Return [x, y] of the center of cell containing provided text 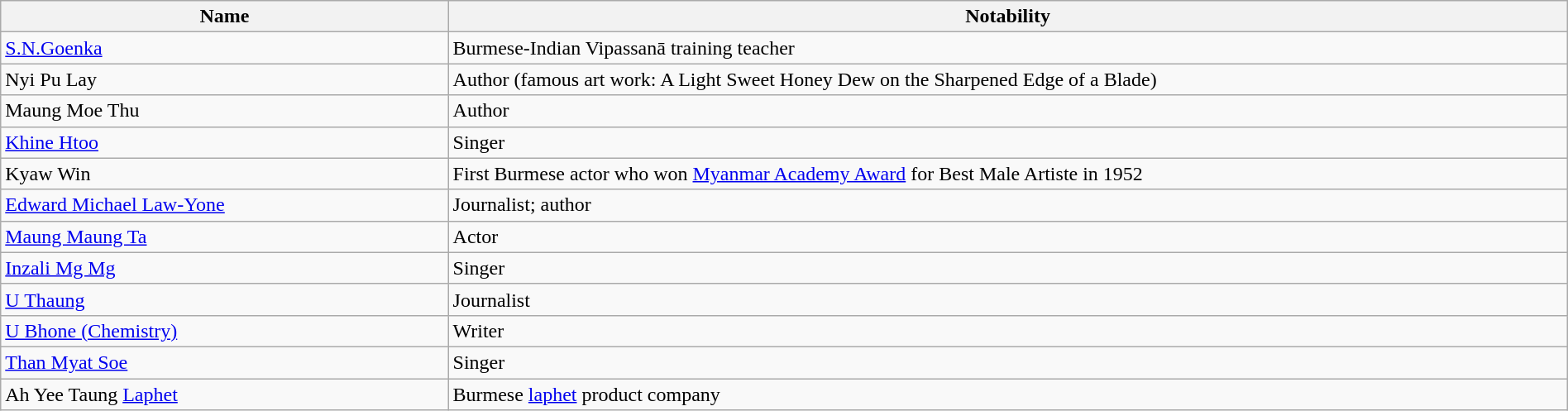
Notability [1007, 17]
Khine Htoo [225, 142]
U Bhone (Chemistry) [225, 331]
Burmese laphet product company [1007, 394]
Ah Yee Taung Laphet [225, 394]
Inzali Mg Mg [225, 268]
Actor [1007, 237]
U Thaung [225, 299]
Maung Moe Thu [225, 111]
Journalist [1007, 299]
Journalist; author [1007, 205]
Maung Maung Ta [225, 237]
Edward Michael Law-Yone [225, 205]
Than Myat Soe [225, 362]
Burmese-Indian Vipassanā training teacher [1007, 48]
Author (famous art work: A Light Sweet Honey Dew on the Sharpened Edge of a Blade) [1007, 79]
Author [1007, 111]
Nyi Pu Lay [225, 79]
First Burmese actor who won Myanmar Academy Award for Best Male Artiste in 1952 [1007, 174]
Writer [1007, 331]
S.N.Goenka [225, 48]
Name [225, 17]
Kyaw Win [225, 174]
